Find where the given text appears and provide that cell's center as (x, y) coordinate. 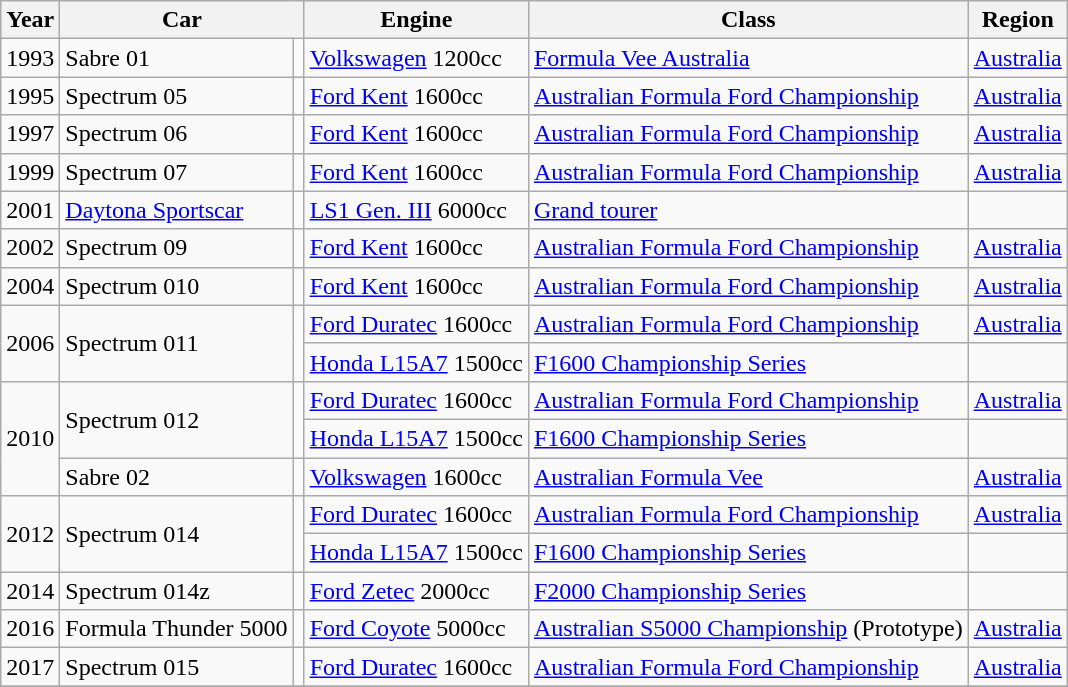
2017 (30, 667)
Formula Vee Australia (748, 58)
Spectrum 014 (176, 534)
2012 (30, 534)
Daytona Sportscar (176, 210)
2014 (30, 591)
Formula Thunder 5000 (176, 629)
Spectrum 012 (176, 419)
Australian Formula Vee (748, 477)
Spectrum 09 (176, 248)
Ford Zetec 2000cc (416, 591)
1995 (30, 96)
Year (30, 20)
2006 (30, 343)
Spectrum 011 (176, 343)
2010 (30, 438)
Class (748, 20)
1993 (30, 58)
2004 (30, 286)
Spectrum 015 (176, 667)
2002 (30, 248)
Spectrum 010 (176, 286)
Sabre 02 (176, 477)
1999 (30, 172)
Sabre 01 (176, 58)
Australian S5000 Championship (Prototype) (748, 629)
Volkswagen 1600cc (416, 477)
Volkswagen 1200cc (416, 58)
Ford Coyote 5000cc (416, 629)
F2000 Championship Series (748, 591)
2016 (30, 629)
Engine (416, 20)
Region (1018, 20)
1997 (30, 134)
2001 (30, 210)
LS1 Gen. III 6000cc (416, 210)
Grand tourer (748, 210)
Spectrum 014z (176, 591)
Spectrum 05 (176, 96)
Spectrum 07 (176, 172)
Car (182, 20)
Spectrum 06 (176, 134)
